Detect which cell encompasses the target text, then output its [x, y] center coordinate. 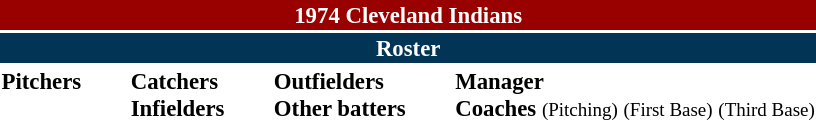
Roster [408, 48]
1974 Cleveland Indians [408, 15]
